Identify which cell holds the provided text, then report its (x, y) central coordinate. 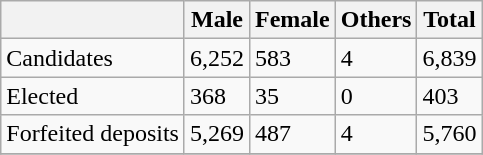
368 (216, 96)
6,252 (216, 58)
Total (450, 20)
Forfeited deposits (93, 134)
Male (216, 20)
487 (293, 134)
Female (293, 20)
403 (450, 96)
Candidates (93, 58)
5,269 (216, 134)
583 (293, 58)
Elected (93, 96)
Others (376, 20)
6,839 (450, 58)
0 (376, 96)
35 (293, 96)
5,760 (450, 134)
